Locate the cell with the specified text and output its [x, y] center coordinate. 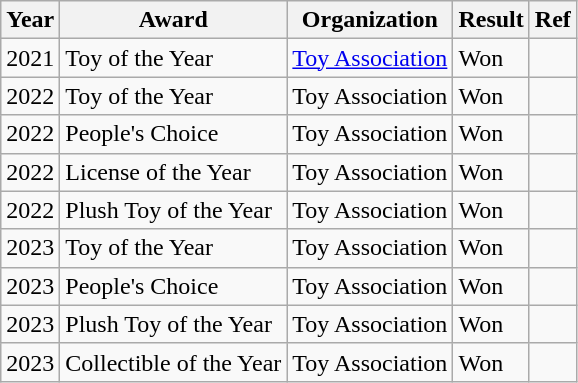
Award [174, 20]
2021 [30, 58]
Collectible of the Year [174, 362]
Year [30, 20]
Ref [552, 20]
License of the Year [174, 172]
Result [491, 20]
Organization [370, 20]
